From the cell containing the given text, extract its center point as [X, Y] coordinate. 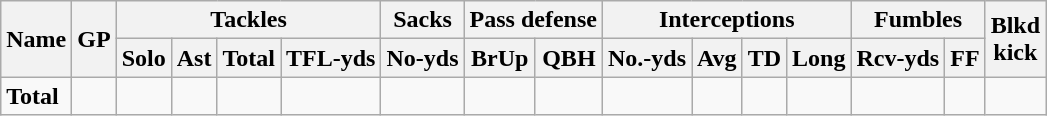
Tackles [248, 20]
FF [965, 58]
Solo [144, 58]
TD [764, 58]
Avg [718, 58]
No.-yds [646, 58]
QBH [568, 58]
Name [36, 39]
BrUp [500, 58]
Blkdkick [1015, 39]
TFL-yds [331, 58]
GP [94, 39]
Long [819, 58]
Sacks [422, 20]
No-yds [422, 58]
Fumbles [918, 20]
Interceptions [726, 20]
Rcv-yds [898, 58]
Pass defense [533, 20]
Ast [194, 58]
